Determine the [X, Y] coordinate at the center of the cell enclosing the given text.  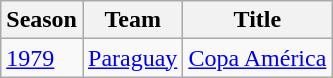
Paraguay [132, 58]
Season [42, 20]
Title [258, 20]
Copa América [258, 58]
Team [132, 20]
1979 [42, 58]
